Return [x, y] of the center of cell containing provided text 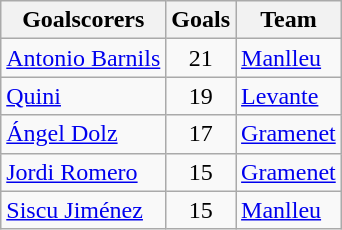
17 [201, 134]
Levante [289, 96]
Ángel Dolz [84, 134]
Goalscorers [84, 20]
Team [289, 20]
Goals [201, 20]
21 [201, 58]
Quini [84, 96]
Siscu Jiménez [84, 210]
Jordi Romero [84, 172]
19 [201, 96]
Antonio Barnils [84, 58]
